From the cell containing the given text, extract its center point as (X, Y) coordinate. 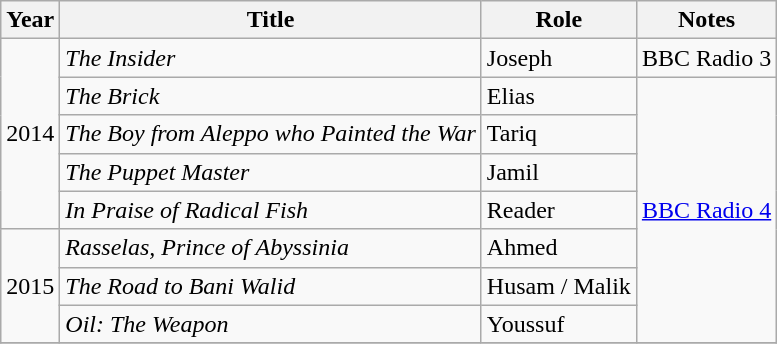
2015 (30, 286)
Notes (706, 20)
Reader (558, 210)
Jamil (558, 172)
BBC Radio 4 (706, 210)
Ahmed (558, 248)
Role (558, 20)
Joseph (558, 58)
In Praise of Radical Fish (270, 210)
The Boy from Aleppo who Painted the War (270, 134)
The Puppet Master (270, 172)
Rasselas, Prince of Abyssinia (270, 248)
Youssuf (558, 324)
Title (270, 20)
2014 (30, 134)
The Brick (270, 96)
The Insider (270, 58)
Oil: The Weapon (270, 324)
Tariq (558, 134)
Husam / Malik (558, 286)
BBC Radio 3 (706, 58)
The Road to Bani Walid (270, 286)
Elias (558, 96)
Year (30, 20)
